Output the (x, y) coordinate of the center of the cell containing the given text.  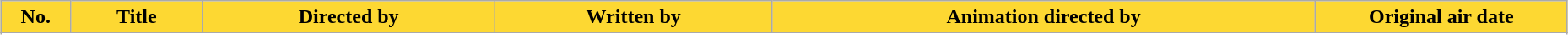
Title (137, 17)
No. (35, 17)
Animation directed by (1043, 17)
Written by (633, 17)
Directed by (349, 17)
Original air date (1441, 17)
